Return the (x, y) coordinate for the center point of the cell that contains the specified text.  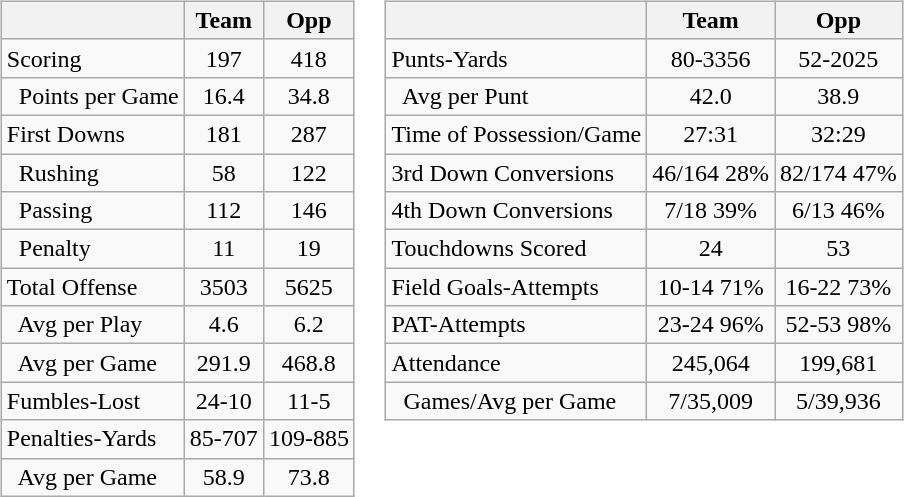
245,064 (711, 363)
11-5 (308, 401)
32:29 (838, 134)
58.9 (224, 477)
Games/Avg per Game (516, 401)
199,681 (838, 363)
27:31 (711, 134)
73.8 (308, 477)
10-14 71% (711, 287)
4th Down Conversions (516, 211)
Time of Possession/Game (516, 134)
Field Goals-Attempts (516, 287)
19 (308, 249)
Avg per Punt (516, 96)
6/13 46% (838, 211)
PAT-Attempts (516, 325)
418 (308, 58)
First Downs (92, 134)
468.8 (308, 363)
46/164 28% (711, 173)
11 (224, 249)
52-53 98% (838, 325)
Points per Game (92, 96)
291.9 (224, 363)
58 (224, 173)
Penalty (92, 249)
181 (224, 134)
5/39,936 (838, 401)
38.9 (838, 96)
112 (224, 211)
80-3356 (711, 58)
24-10 (224, 401)
287 (308, 134)
Touchdowns Scored (516, 249)
Total Offense (92, 287)
7/35,009 (711, 401)
5625 (308, 287)
Punts-Yards (516, 58)
Rushing (92, 173)
42.0 (711, 96)
23-24 96% (711, 325)
24 (711, 249)
146 (308, 211)
Avg per Play (92, 325)
53 (838, 249)
16-22 73% (838, 287)
4.6 (224, 325)
6.2 (308, 325)
3503 (224, 287)
85-707 (224, 439)
Fumbles-Lost (92, 401)
109-885 (308, 439)
3rd Down Conversions (516, 173)
82/174 47% (838, 173)
16.4 (224, 96)
122 (308, 173)
Penalties-Yards (92, 439)
Attendance (516, 363)
Scoring (92, 58)
Passing (92, 211)
34.8 (308, 96)
52-2025 (838, 58)
197 (224, 58)
7/18 39% (711, 211)
